Capture the cell that displays the provided text and extract its (x, y) central coordinate. 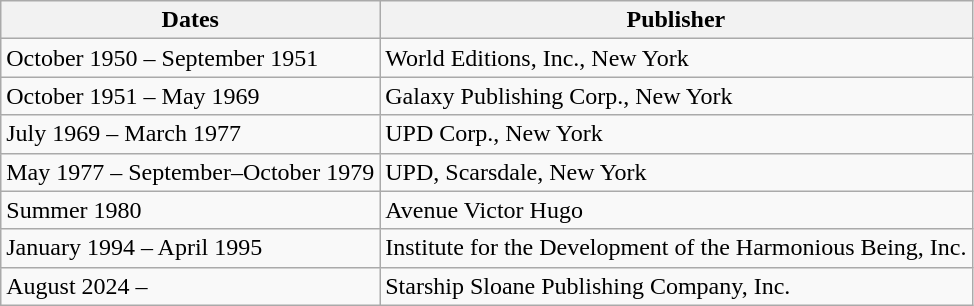
October 1951 – May 1969 (190, 96)
May 1977 – September–October 1979 (190, 172)
Dates (190, 20)
August 2024 – (190, 286)
Avenue Victor Hugo (676, 210)
UPD, Scarsdale, New York (676, 172)
October 1950 – September 1951 (190, 58)
January 1994 – April 1995 (190, 248)
July 1969 – March 1977 (190, 134)
Galaxy Publishing Corp., New York (676, 96)
Institute for the Development of the Harmonious Being, Inc. (676, 248)
Publisher (676, 20)
World Editions, Inc., New York (676, 58)
UPD Corp., New York (676, 134)
Summer 1980 (190, 210)
Starship Sloane Publishing Company, Inc. (676, 286)
